Locate the cell with the specified text and output its [X, Y] center coordinate. 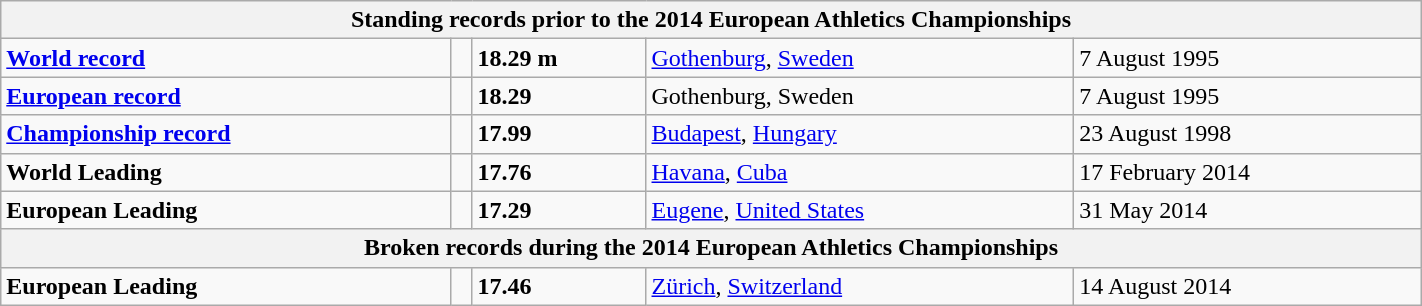
18.29 m [559, 58]
17.46 [559, 286]
Zürich, Switzerland [860, 286]
World record [226, 58]
17.99 [559, 134]
Standing records prior to the 2014 European Athletics Championships [711, 20]
18.29 [559, 96]
17.29 [559, 210]
17 February 2014 [1248, 172]
Broken records during the 2014 European Athletics Championships [711, 248]
31 May 2014 [1248, 210]
23 August 1998 [1248, 134]
European record [226, 96]
14 August 2014 [1248, 286]
Havana, Cuba [860, 172]
Budapest, Hungary [860, 134]
17.76 [559, 172]
Eugene, United States [860, 210]
World Leading [226, 172]
Championship record [226, 134]
